Extract the [X, Y] coordinate from the center of the cell holding the provided text.  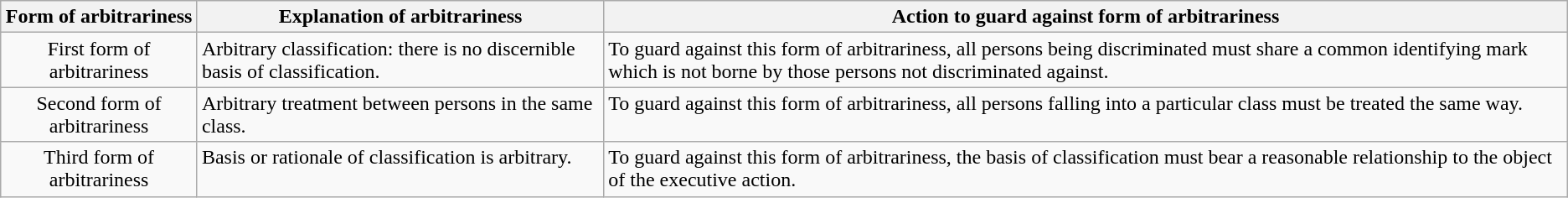
Arbitrary classification: there is no discernible basis of classification. [400, 60]
Basis or rationale of classification is arbitrary. [400, 169]
Explanation of arbitrariness [400, 17]
Second form of arbitrariness [99, 114]
Action to guard against form of arbitrariness [1086, 17]
To guard against this form of arbitrariness, the basis of classification must bear a reasonable relationship to the object of the executive action. [1086, 169]
Third form of arbitrariness [99, 169]
To guard against this form of arbitrariness, all persons falling into a particular class must be treated the same way. [1086, 114]
Arbitrary treatment between persons in the same class. [400, 114]
Form of arbitrariness [99, 17]
First form of arbitrariness [99, 60]
